Return the (x, y) coordinate for the center point of the cell that contains the specified text.  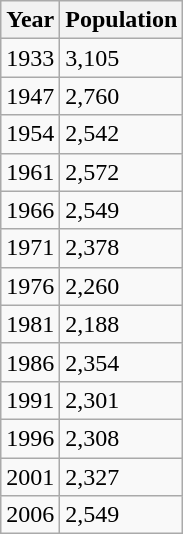
1933 (30, 58)
2,354 (122, 362)
2006 (30, 515)
1991 (30, 400)
2,260 (122, 286)
1966 (30, 210)
1986 (30, 362)
3,105 (122, 58)
Population (122, 20)
2001 (30, 477)
2,188 (122, 324)
1947 (30, 96)
2,301 (122, 400)
1981 (30, 324)
1971 (30, 248)
1996 (30, 438)
Year (30, 20)
1961 (30, 172)
2,327 (122, 477)
2,572 (122, 172)
1976 (30, 286)
2,378 (122, 248)
2,542 (122, 134)
1954 (30, 134)
2,760 (122, 96)
2,308 (122, 438)
